For the text-containing cell, return its midpoint in [x, y] coordinate format. 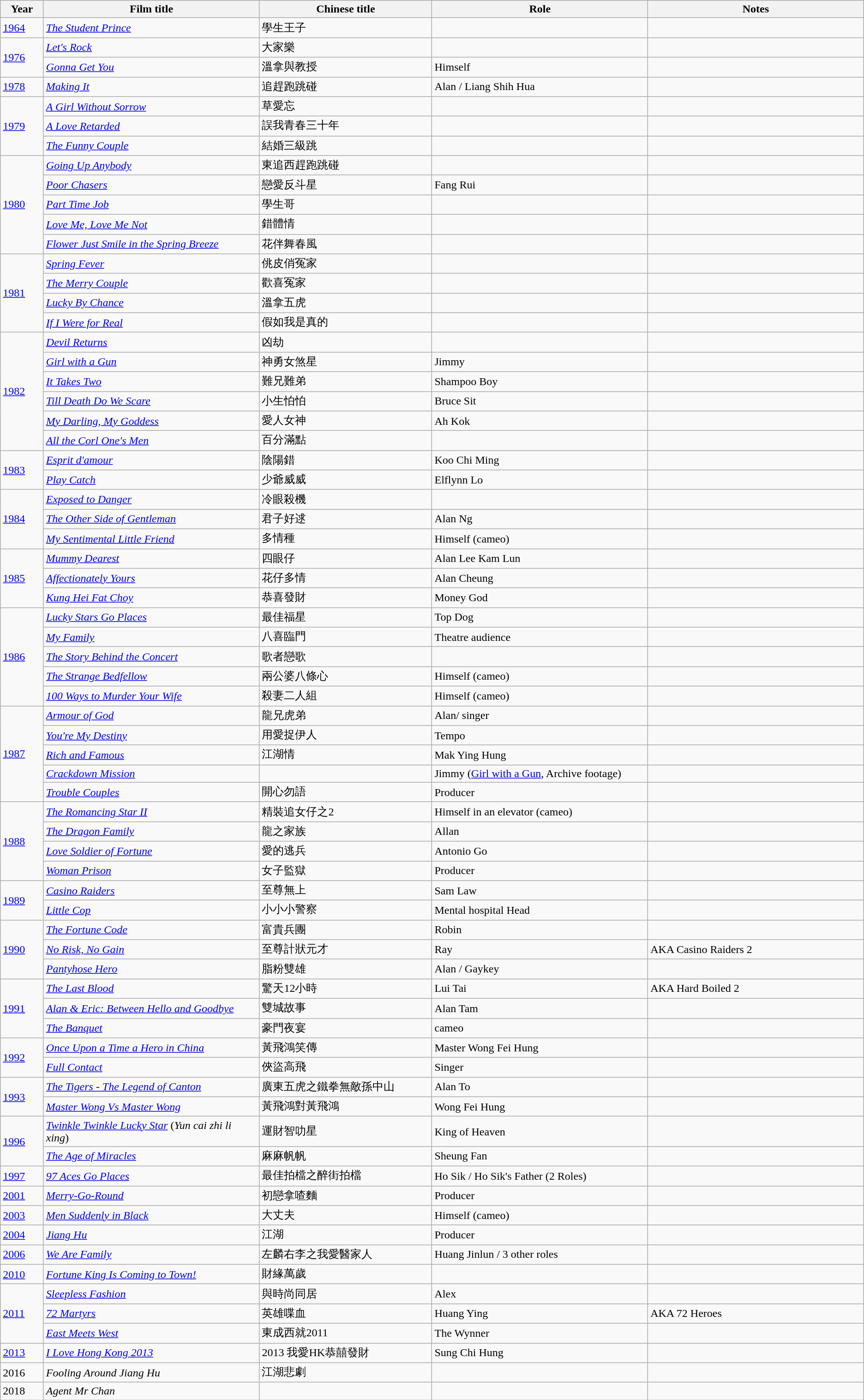
戀愛反斗星 [346, 185]
The Age of Miracles [151, 1156]
Film title [151, 9]
佻皮俏冤家 [346, 264]
Lucky Stars Go Places [151, 618]
Spring Fever [151, 264]
脂粉雙雄 [346, 969]
Lui Tai [540, 989]
俠盜高飛 [346, 1068]
Fortune King Is Coming to Town! [151, 1274]
Esprit d'amour [151, 460]
精裝追女仔之2 [346, 812]
Fooling Around Jiang Hu [151, 1372]
The Dragon Family [151, 831]
Alan To [540, 1087]
The Other Side of Gentleman [151, 519]
The Student Prince [151, 28]
The Fortune Code [151, 930]
The Strange Bedfellow [151, 676]
Alan / Gaykey [540, 969]
江湖 [346, 1235]
Jimmy (Girl with a Gun, Archive footage) [540, 773]
與時尚同居 [346, 1294]
Mak Ying Hung [540, 755]
恭喜發財 [346, 597]
It Takes Two [151, 381]
Alan/ singer [540, 716]
花仔多情 [346, 578]
Year [22, 9]
The Wynner [540, 1334]
Antonio Go [540, 851]
麻麻帆帆 [346, 1156]
誤我青春三十年 [346, 127]
2018 [22, 1391]
Singer [540, 1068]
All the Corl One's Men [151, 441]
Jimmy [540, 362]
Sleepless Fashion [151, 1294]
四眼仔 [346, 559]
2004 [22, 1235]
1980 [22, 205]
溫拿與教授 [346, 67]
Agent Mr Chan [151, 1391]
開心勿語 [346, 792]
少爺威威 [346, 480]
Till Death Do We Scare [151, 402]
Kung Hei Fat Choy [151, 597]
多情種 [346, 538]
Mental hospital Head [540, 911]
用愛捉伊人 [346, 735]
江湖情 [346, 755]
英雄喋血 [346, 1313]
歡喜冤家 [346, 284]
The Funny Couple [151, 146]
Going Up Anybody [151, 165]
100 Ways to Murder Your Wife [151, 696]
East Meets West [151, 1334]
學生王子 [346, 28]
Armour of God [151, 716]
Wong Fei Hung [540, 1106]
歌者戀歌 [346, 657]
Ah Kok [540, 421]
陰陽錯 [346, 460]
東追西趕跑跳碰 [346, 165]
cameo [540, 1028]
愛人女神 [346, 421]
1992 [22, 1057]
Lucky By Chance [151, 303]
Merry-Go-Round [151, 1196]
1991 [22, 1008]
Part Time Job [151, 205]
Money God [540, 597]
1976 [22, 57]
Twinkle Twinkle Lucky Star (Yun cai zhi li xing) [151, 1131]
1988 [22, 841]
神勇女煞星 [346, 362]
兩公婆八條心 [346, 676]
AKA 72 Heroes [756, 1313]
Love Me, Love Me Not [151, 224]
2010 [22, 1274]
龍之家族 [346, 831]
Alan / Liang Shih Hua [540, 87]
溫拿五虎 [346, 303]
Ray [540, 949]
The Tigers - The Legend of Canton [151, 1087]
君子好逑 [346, 519]
Shampoo Boy [540, 381]
Himself [540, 67]
Tempo [540, 735]
龍兄虎弟 [346, 716]
Pantyhose Hero [151, 969]
Sheung Fan [540, 1156]
Bruce Sit [540, 402]
結婚三級跳 [346, 146]
Alan Lee Kam Lun [540, 559]
Mummy Dearest [151, 559]
1989 [22, 900]
Men Suddenly in Black [151, 1215]
My Family [151, 637]
左麟右李之我愛醫家人 [346, 1255]
A Girl Without Sorrow [151, 106]
Theatre audience [540, 637]
The Banquet [151, 1028]
殺妻二人組 [346, 696]
愛的逃兵 [346, 851]
難兄難弟 [346, 381]
小小小警察 [346, 911]
小生怕怕 [346, 402]
Crackdown Mission [151, 773]
驚天12小時 [346, 989]
The Last Blood [151, 989]
Poor Chasers [151, 185]
72 Martyrs [151, 1313]
Ho Sik / Ho Sik's Father (2 Roles) [540, 1176]
Alan Ng [540, 519]
You're My Destiny [151, 735]
草愛忘 [346, 106]
Girl with a Gun [151, 362]
2003 [22, 1215]
Little Cop [151, 911]
1997 [22, 1176]
東成西就2011 [346, 1334]
If I Were for Real [151, 322]
Casino Raiders [151, 890]
Huang Jinlun / 3 other roles [540, 1255]
Huang Ying [540, 1313]
No Risk, No Gain [151, 949]
My Darling, My Goddess [151, 421]
Notes [756, 9]
1978 [22, 87]
Let's Rock [151, 47]
錯體情 [346, 224]
2013 [22, 1353]
初戀拿喳麵 [346, 1196]
Alan Cheung [540, 578]
Woman Prison [151, 871]
1983 [22, 470]
百分滿點 [346, 441]
凶劫 [346, 343]
2006 [22, 1255]
最佳拍檔之醉街拍檔 [346, 1176]
江湖悲劇 [346, 1372]
Affectionately Yours [151, 578]
學生哥 [346, 205]
八喜臨門 [346, 637]
Trouble Couples [151, 792]
Alex [540, 1294]
We Are Family [151, 1255]
假如我是真的 [346, 322]
97 Aces Go Places [151, 1176]
Himself in an elevator (cameo) [540, 812]
Rich and Famous [151, 755]
Fang Rui [540, 185]
A Love Retarded [151, 127]
廣東五虎之鐵拳無敵孫中山 [346, 1087]
Play Catch [151, 480]
最佳福星 [346, 618]
至尊計狀元才 [346, 949]
Once Upon a Time a Hero in China [151, 1048]
1990 [22, 949]
2013 我愛HK恭囍發財 [346, 1353]
冷眼殺機 [346, 500]
2016 [22, 1372]
1984 [22, 519]
Love Soldier of Fortune [151, 851]
1986 [22, 657]
1993 [22, 1097]
Jiang Hu [151, 1235]
Full Contact [151, 1068]
女子監獄 [346, 871]
AKA Hard Boiled 2 [756, 989]
King of Heaven [540, 1131]
Sam Law [540, 890]
Robin [540, 930]
Flower Just Smile in the Spring Breeze [151, 244]
1987 [22, 754]
黃飛鴻對黃飛鴻 [346, 1106]
Alan Tam [540, 1008]
2001 [22, 1196]
Allan [540, 831]
Elflynn Lo [540, 480]
Gonna Get You [151, 67]
黃飛鴻笑傳 [346, 1048]
Exposed to Danger [151, 500]
大家樂 [346, 47]
I Love Hong Kong 2013 [151, 1353]
富貴兵團 [346, 930]
大丈夫 [346, 1215]
2011 [22, 1314]
Making It [151, 87]
1979 [22, 126]
The Merry Couple [151, 284]
財緣萬歲 [346, 1274]
Chinese title [346, 9]
1985 [22, 578]
Sung Chi Hung [540, 1353]
雙城故事 [346, 1008]
My Sentimental Little Friend [151, 538]
Role [540, 9]
AKA Casino Raiders 2 [756, 949]
1981 [22, 293]
Master Wong Fei Hung [540, 1048]
1996 [22, 1141]
追趕跑跳碰 [346, 87]
1964 [22, 28]
花伴舞春風 [346, 244]
至尊無上 [346, 890]
Alan & Eric: Between Hello and Goodbye [151, 1008]
The Romancing Star II [151, 812]
Devil Returns [151, 343]
1982 [22, 392]
運財智叻星 [346, 1131]
The Story Behind the Concert [151, 657]
Koo Chi Ming [540, 460]
Top Dog [540, 618]
豪門夜宴 [346, 1028]
Master Wong Vs Master Wong [151, 1106]
